Find where the given text appears and provide that cell's center as [X, Y] coordinate. 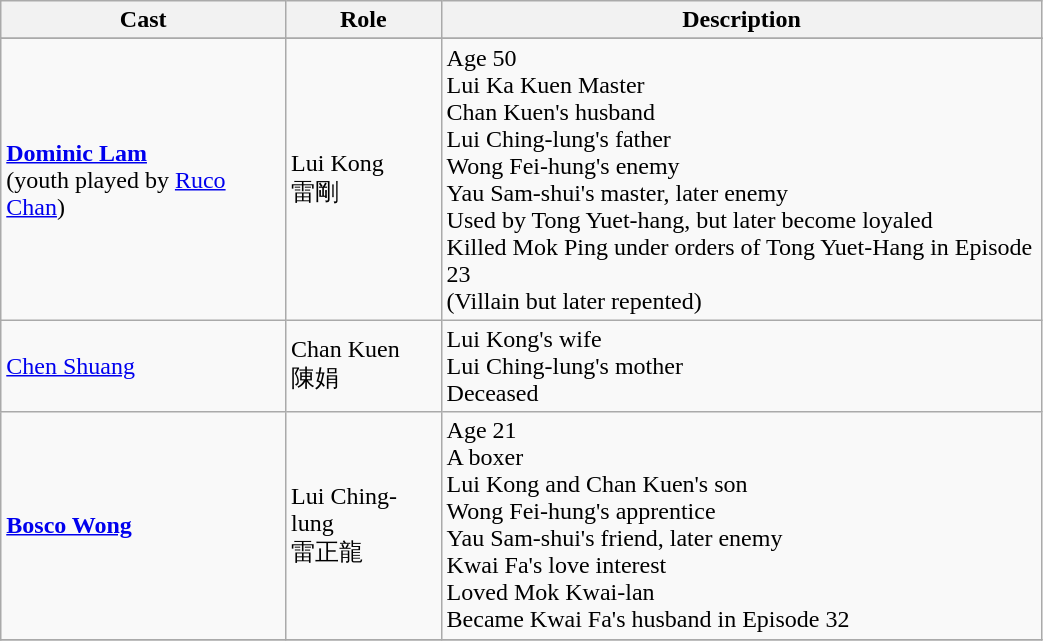
Lui Kong雷剛 [364, 180]
Lui Kong's wifeLui Ching-lung's motherDeceased [742, 366]
Description [742, 20]
Role [364, 20]
Bosco Wong [144, 526]
Chen Shuang [144, 366]
Lui Ching-lung雷正龍 [364, 526]
Cast [144, 20]
Dominic Lam(youth played by Ruco Chan) [144, 180]
Chan Kuen陳娟 [364, 366]
